Extract the (X, Y) coordinate from the center of the cell holding the provided text.  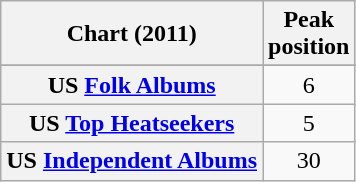
US Top Heatseekers (132, 123)
US Folk Albums (132, 85)
30 (309, 161)
Chart (2011) (132, 34)
5 (309, 123)
Peakposition (309, 34)
US Independent Albums (132, 161)
6 (309, 85)
